Determine the (X, Y) coordinate at the center of the cell enclosing the given text.  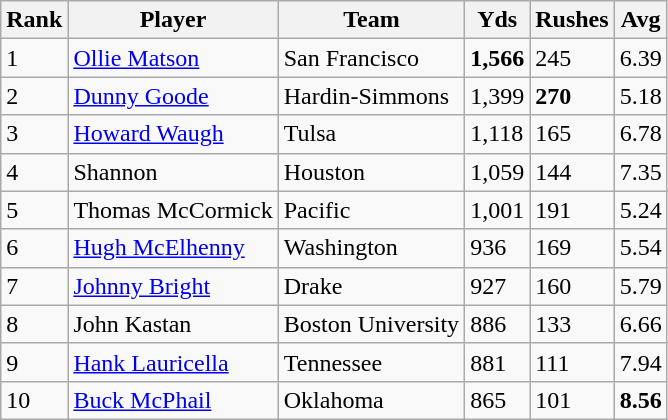
2 (34, 96)
8 (34, 324)
3 (34, 134)
Drake (371, 286)
165 (572, 134)
Howard Waugh (173, 134)
Oklahoma (371, 400)
Tulsa (371, 134)
Hardin-Simmons (371, 96)
1,566 (498, 58)
245 (572, 58)
Washington (371, 248)
6.66 (640, 324)
San Francisco (371, 58)
7 (34, 286)
Dunny Goode (173, 96)
5.79 (640, 286)
7.35 (640, 172)
6.39 (640, 58)
Ollie Matson (173, 58)
270 (572, 96)
Rank (34, 20)
4 (34, 172)
Hank Lauricella (173, 362)
1,001 (498, 210)
Shannon (173, 172)
191 (572, 210)
8.56 (640, 400)
1 (34, 58)
111 (572, 362)
Hugh McElhenny (173, 248)
Yds (498, 20)
Thomas McCormick (173, 210)
865 (498, 400)
101 (572, 400)
1,399 (498, 96)
Player (173, 20)
9 (34, 362)
Team (371, 20)
927 (498, 286)
5.24 (640, 210)
881 (498, 362)
133 (572, 324)
5.54 (640, 248)
Tennessee (371, 362)
Houston (371, 172)
7.94 (640, 362)
5.18 (640, 96)
169 (572, 248)
886 (498, 324)
160 (572, 286)
Avg (640, 20)
1,059 (498, 172)
John Kastan (173, 324)
Boston University (371, 324)
Rushes (572, 20)
144 (572, 172)
10 (34, 400)
Johnny Bright (173, 286)
1,118 (498, 134)
6 (34, 248)
6.78 (640, 134)
Buck McPhail (173, 400)
Pacific (371, 210)
936 (498, 248)
5 (34, 210)
